Search for the cell housing the specified text and yield its (X, Y) center coordinate. 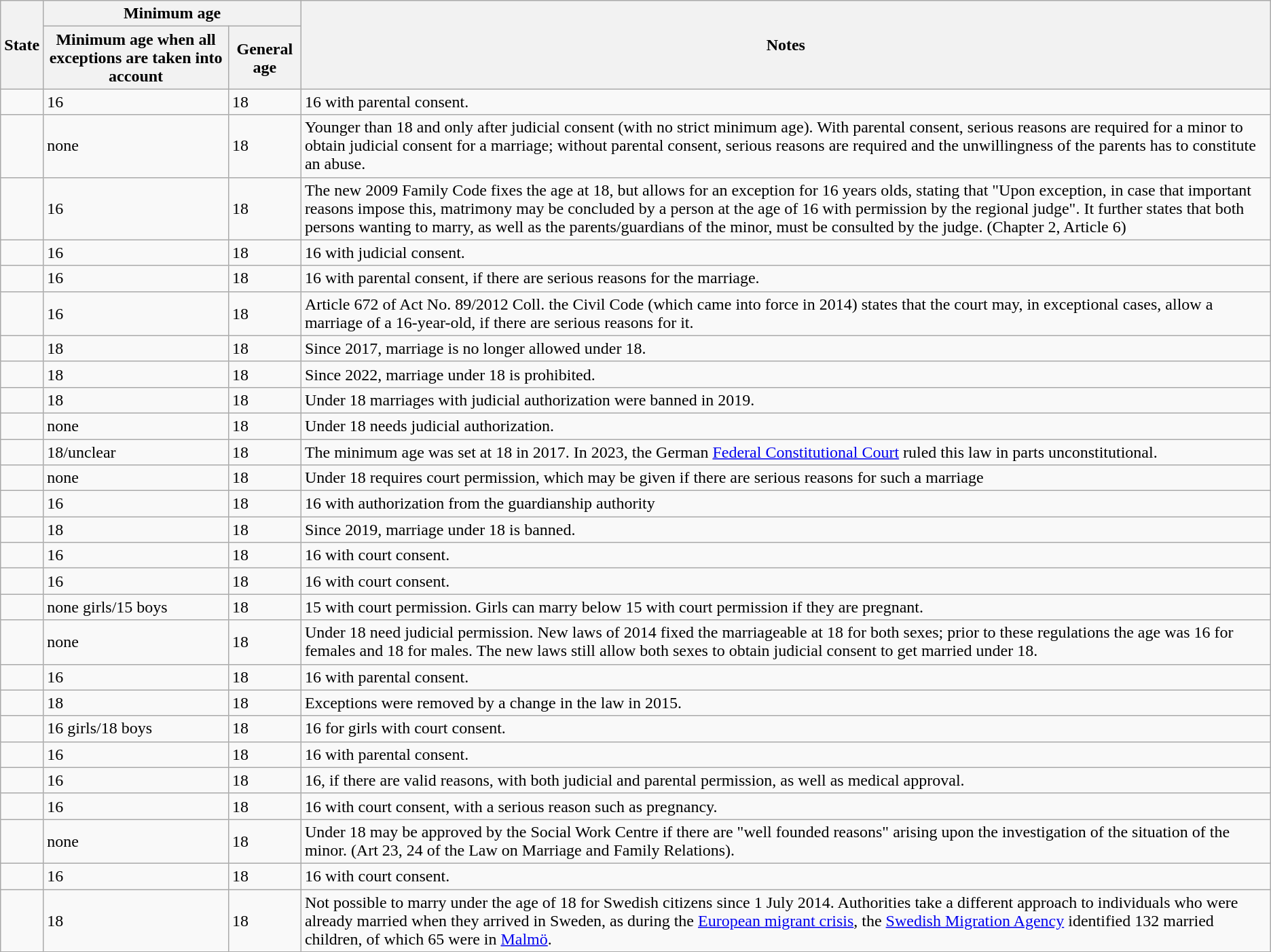
Since 2019, marriage under 18 is banned. (786, 530)
General age (265, 58)
Notes (786, 45)
16 with court consent, with a serious reason such as pregnancy. (786, 806)
15 with court permission. Girls can marry below 15 with court permission if they are pregnant. (786, 607)
16 with parental consent, if there are serious reasons for the marriage. (786, 278)
Under 18 requires court permission, which may be given if there are serious reasons for such a marriage (786, 478)
State (22, 45)
16, if there are valid reasons, with both judicial and parental permission, as well as medical approval. (786, 780)
Minimum age when all exceptions are taken into account (136, 58)
Since 2017, marriage is no longer allowed under 18. (786, 348)
Under 18 marriages with judicial authorization were banned in 2019. (786, 400)
Under 18 needs judicial authorization. (786, 426)
The minimum age was set at 18 in 2017. In 2023, the German Federal Constitutional Court ruled this law in parts unconstitutional. (786, 452)
none girls/15 boys (136, 607)
Since 2022, marriage under 18 is prohibited. (786, 374)
16 girls/18 boys (136, 729)
18/unclear (136, 452)
16 with judicial consent. (786, 253)
16 with authorization from the guardianship authority (786, 504)
16 for girls with court consent. (786, 729)
Exceptions were removed by a change in the law in 2015. (786, 703)
Minimum age (172, 14)
